For the text-containing cell, return its midpoint in [X, Y] coordinate format. 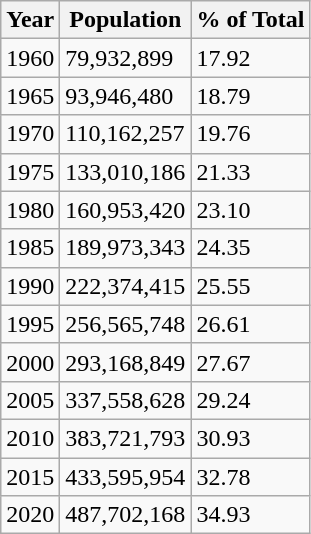
383,721,793 [126, 438]
18.79 [250, 96]
160,953,420 [126, 210]
1960 [30, 58]
21.33 [250, 172]
337,558,628 [126, 400]
23.10 [250, 210]
26.61 [250, 324]
256,565,748 [126, 324]
29.24 [250, 400]
2015 [30, 477]
34.93 [250, 515]
17.92 [250, 58]
1995 [30, 324]
1985 [30, 248]
25.55 [250, 286]
30.93 [250, 438]
2010 [30, 438]
1965 [30, 96]
293,168,849 [126, 362]
27.67 [250, 362]
189,973,343 [126, 248]
133,010,186 [126, 172]
222,374,415 [126, 286]
487,702,168 [126, 515]
1980 [30, 210]
Year [30, 20]
1990 [30, 286]
1975 [30, 172]
24.35 [250, 248]
2005 [30, 400]
93,946,480 [126, 96]
2020 [30, 515]
Population [126, 20]
1970 [30, 134]
2000 [30, 362]
433,595,954 [126, 477]
% of Total [250, 20]
110,162,257 [126, 134]
19.76 [250, 134]
32.78 [250, 477]
79,932,899 [126, 58]
